Detect which cell encompasses the target text, then output its [X, Y] center coordinate. 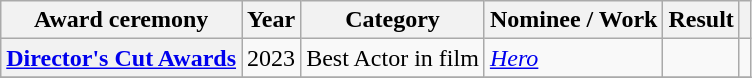
Nominee / Work [574, 20]
Director's Cut Awards [122, 58]
Hero [574, 58]
Year [272, 20]
Result [701, 20]
Category [393, 20]
Award ceremony [122, 20]
Best Actor in film [393, 58]
2023 [272, 58]
